Find where the given text appears and provide that cell's center as (x, y) coordinate. 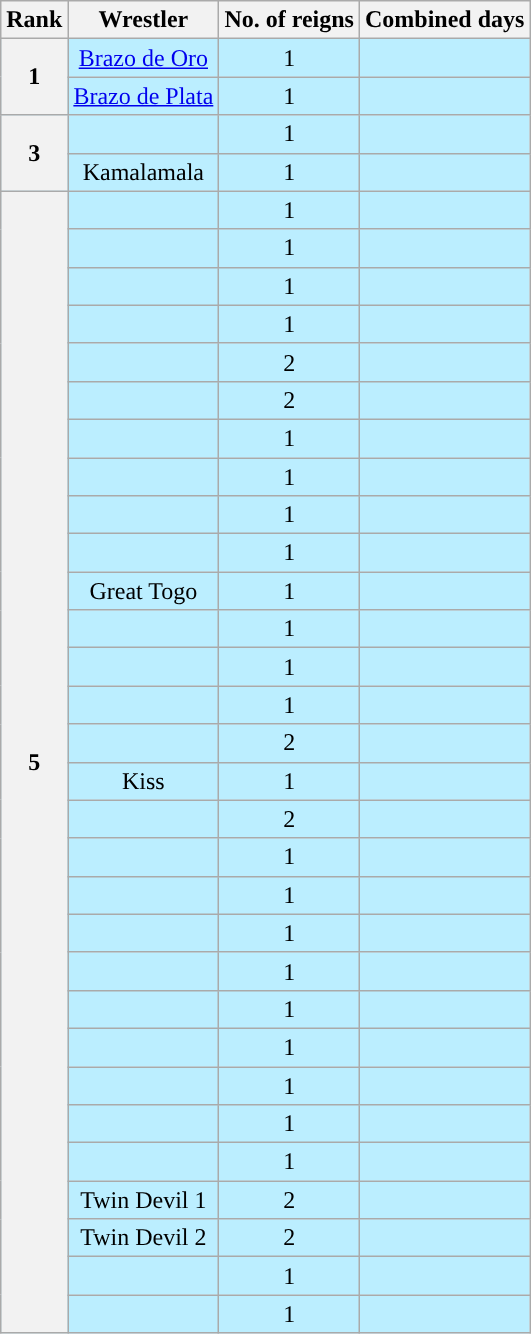
Kiss (144, 781)
Kamalamala (144, 172)
Brazo de Oro (144, 58)
No. of reigns (290, 20)
Wrestler (144, 20)
Great Togo (144, 591)
Combined days (444, 20)
Brazo de Plata (144, 96)
3 (34, 153)
Twin Devil 2 (144, 1238)
Twin Devil 1 (144, 1200)
5 (34, 762)
Rank (34, 20)
